Locate the cell with the specified text and output its [x, y] center coordinate. 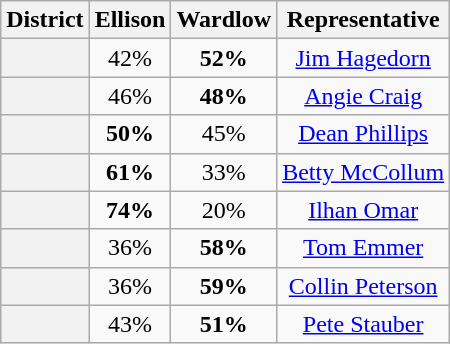
42% [130, 58]
Ellison [130, 20]
61% [130, 172]
50% [130, 134]
Jim Hagedorn [364, 58]
Pete Stauber [364, 324]
43% [130, 324]
59% [224, 286]
45% [224, 134]
46% [130, 96]
Betty McCollum [364, 172]
Angie Craig [364, 96]
Dean Phillips [364, 134]
52% [224, 58]
20% [224, 210]
48% [224, 96]
33% [224, 172]
District [45, 20]
Ilhan Omar [364, 210]
Tom Emmer [364, 248]
Representative [364, 20]
Wardlow [224, 20]
Collin Peterson [364, 286]
58% [224, 248]
51% [224, 324]
74% [130, 210]
